Capture the cell that displays the provided text and extract its (x, y) central coordinate. 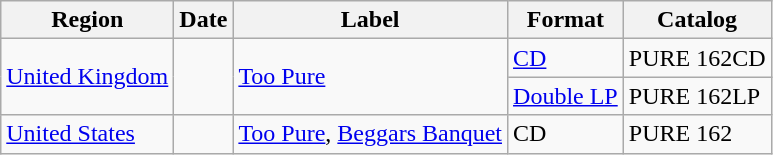
Catalog (697, 20)
United Kingdom (88, 77)
Too Pure (370, 77)
PURE 162 (697, 134)
PURE 162LP (697, 96)
PURE 162CD (697, 58)
Label (370, 20)
Double LP (566, 96)
Region (88, 20)
United States (88, 134)
Format (566, 20)
Too Pure, Beggars Banquet (370, 134)
Date (204, 20)
